Extract the (x, y) coordinate from the center of the cell holding the provided text.  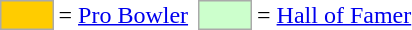
= Pro Bowler (124, 15)
